Return the (x, y) coordinate for the center point of the cell that contains the specified text.  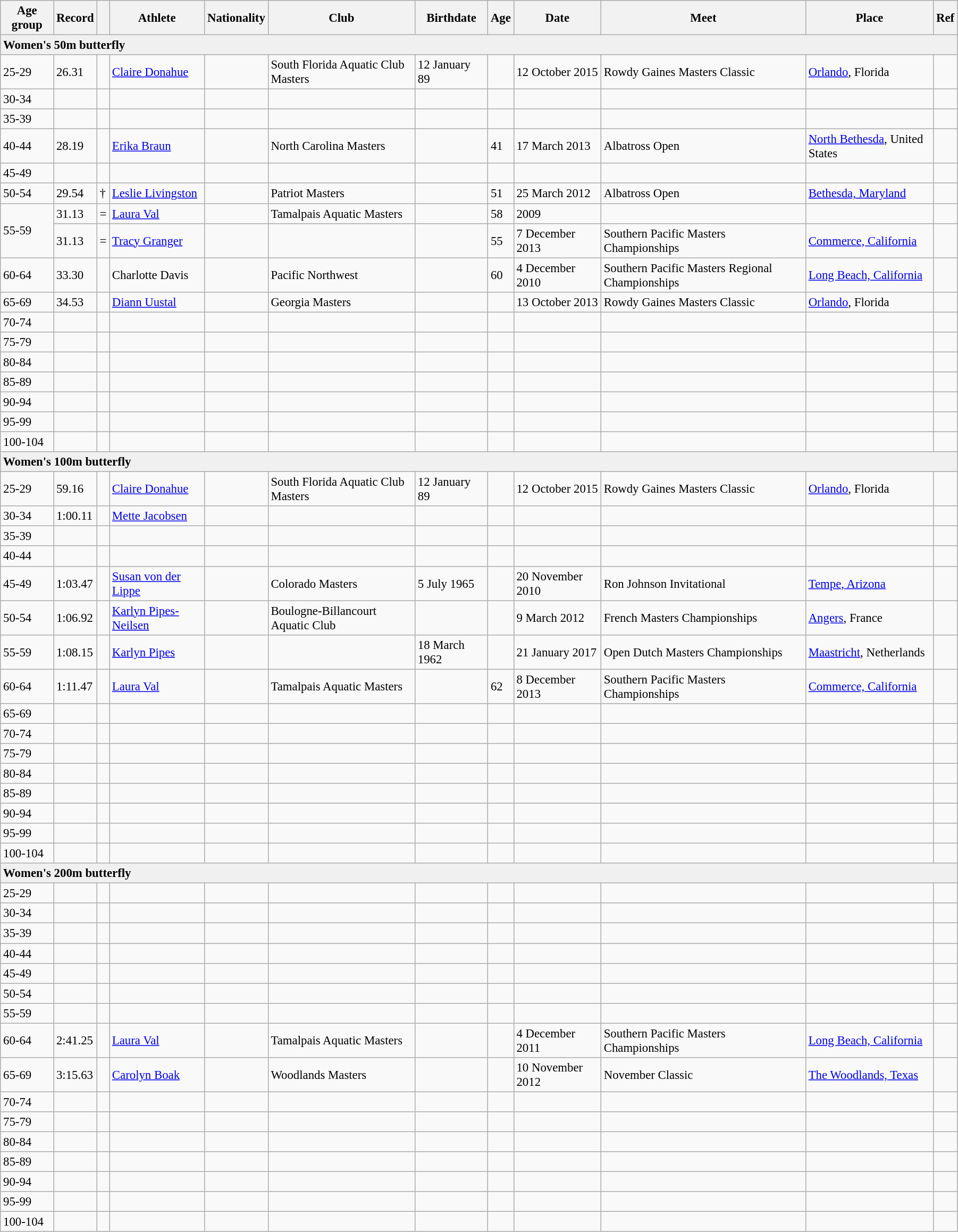
Karlyn Pipes-Neilsen (157, 618)
26.31 (75, 72)
29.54 (75, 193)
Patriot Masters (341, 193)
18 March 1962 (452, 652)
Age group (27, 18)
3:15.63 (75, 1075)
Maastricht, Netherlands (869, 652)
Club (341, 18)
59.16 (75, 489)
9 March 2012 (557, 618)
1:03.47 (75, 584)
60 (501, 275)
Place (869, 18)
2:41.25 (75, 1041)
Colorado Masters (341, 584)
8 December 2013 (557, 687)
Women's 50m butterfly (479, 45)
Erika Braun (157, 147)
Pacific Northwest (341, 275)
25 March 2012 (557, 193)
Georgia Masters (341, 302)
Age (501, 18)
November Classic (703, 1075)
Woodlands Masters (341, 1075)
2009 (557, 214)
Tracy Granger (157, 240)
62 (501, 687)
Ron Johnson Invitational (703, 584)
5 July 1965 (452, 584)
55 (501, 240)
Nationality (236, 18)
Carolyn Boak (157, 1075)
41 (501, 147)
Karlyn Pipes (157, 652)
Bethesda, Maryland (869, 193)
21 January 2017 (557, 652)
Tempe, Arizona (869, 584)
Women's 200m butterfly (479, 873)
4 December 2011 (557, 1041)
French Masters Championships (703, 618)
13 October 2013 (557, 302)
28.19 (75, 147)
7 December 2013 (557, 240)
4 December 2010 (557, 275)
North Bethesda, United States (869, 147)
Record (75, 18)
1:08.15 (75, 652)
34.53 (75, 302)
33.30 (75, 275)
Ref (945, 18)
58 (501, 214)
Diann Uustal (157, 302)
Leslie Livingston (157, 193)
20 November 2010 (557, 584)
17 March 2013 (557, 147)
The Woodlands, Texas (869, 1075)
1:00.11 (75, 516)
Susan von der Lippe (157, 584)
Women's 100m butterfly (479, 462)
1:11.47 (75, 687)
Mette Jacobsen (157, 516)
Meet (703, 18)
Boulogne-Billancourt Aquatic Club (341, 618)
Date (557, 18)
† (103, 193)
1:06.92 (75, 618)
10 November 2012 (557, 1075)
Athlete (157, 18)
Charlotte Davis (157, 275)
Open Dutch Masters Championships (703, 652)
North Carolina Masters (341, 147)
51 (501, 193)
Angers, France (869, 618)
Birthdate (452, 18)
Southern Pacific Masters Regional Championships (703, 275)
